Search for the cell housing the specified text and yield its (x, y) center coordinate. 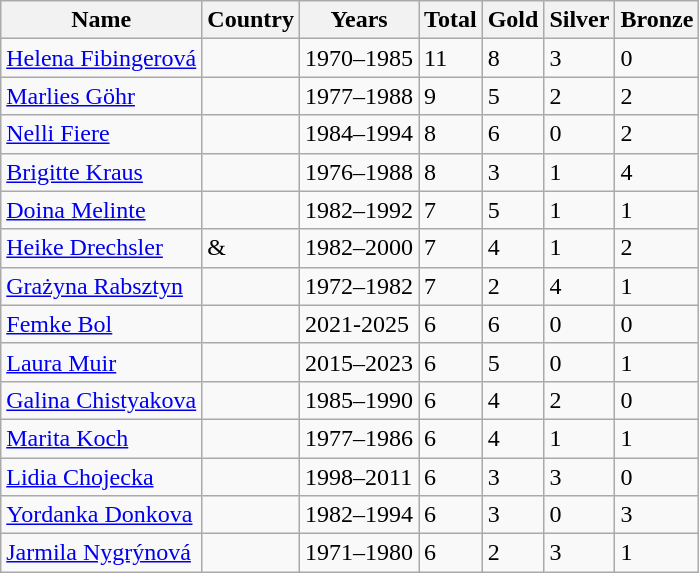
Years (360, 20)
1998–2011 (360, 477)
Lidia Chojecka (102, 477)
Grażyna Rabsztyn (102, 286)
11 (451, 58)
1982–2000 (360, 248)
1970–1985 (360, 58)
1976–1988 (360, 172)
Brigitte Kraus (102, 172)
Name (102, 20)
Marita Koch (102, 438)
Country (251, 20)
1982–1992 (360, 210)
1977–1986 (360, 438)
1985–1990 (360, 400)
Jarmila Nygrýnová (102, 553)
Doina Melinte (102, 210)
Heike Drechsler (102, 248)
Laura Muir (102, 362)
Gold (513, 20)
Silver (580, 20)
Bronze (657, 20)
1977–1988 (360, 96)
Nelli Fiere (102, 134)
9 (451, 96)
1971–1980 (360, 553)
Femke Bol (102, 324)
2015–2023 (360, 362)
Helena Fibingerová (102, 58)
1982–1994 (360, 515)
Yordanka Donkova (102, 515)
1984–1994 (360, 134)
Marlies Göhr (102, 96)
1972–1982 (360, 286)
2021-2025 (360, 324)
& (251, 248)
Total (451, 20)
Galina Chistyakova (102, 400)
